For the text-containing cell, return its midpoint in (X, Y) coordinate format. 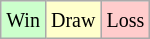
Win (24, 20)
Draw (72, 20)
Loss (126, 20)
